Return [X, Y] of the center of cell containing provided text 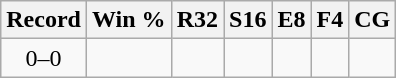
Record [44, 20]
R32 [197, 20]
0–0 [44, 58]
Win % [128, 20]
E8 [292, 20]
CG [372, 20]
F4 [330, 20]
S16 [248, 20]
